Detect which cell encompasses the target text, then output its (x, y) center coordinate. 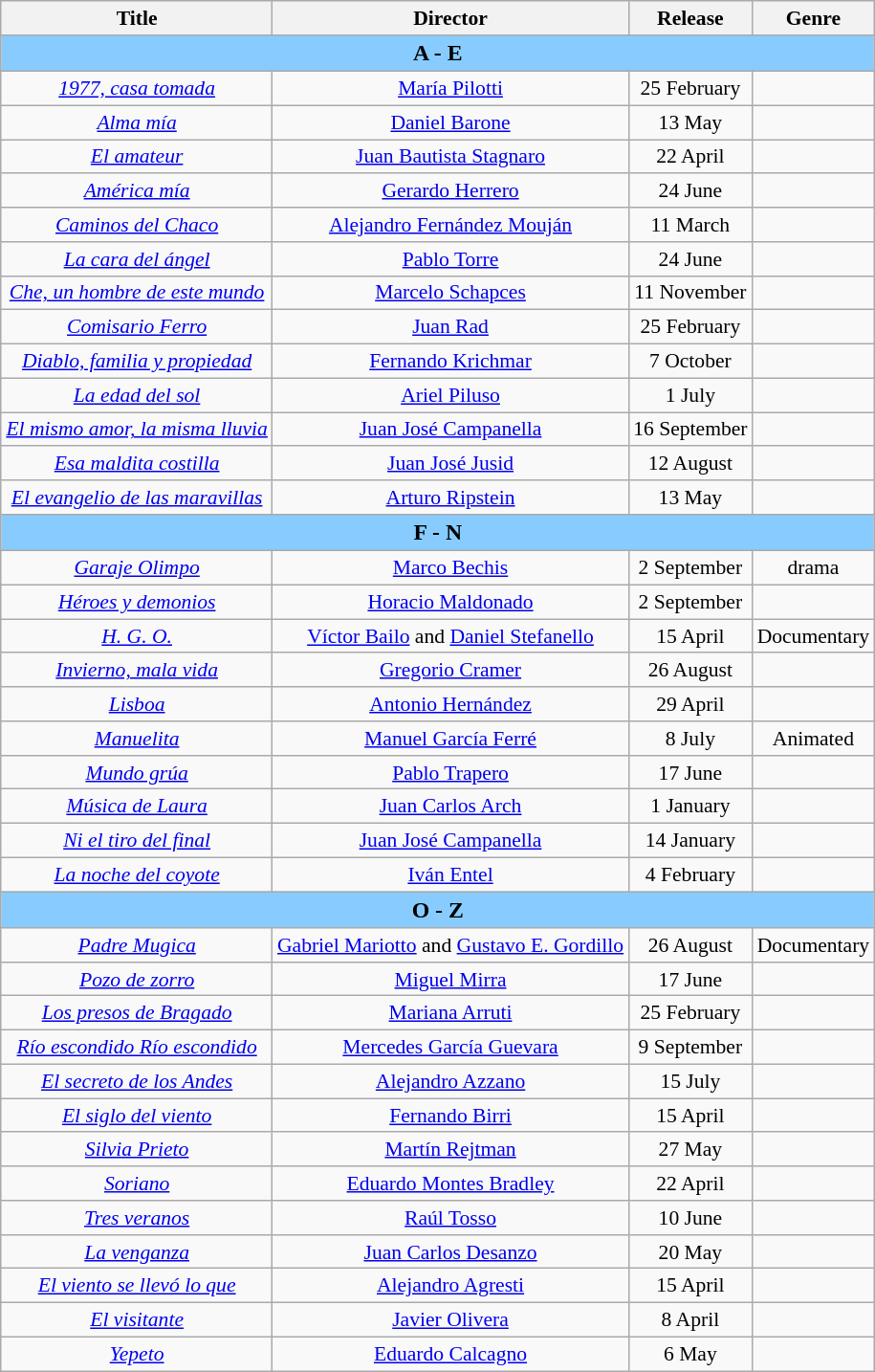
La cara del ángel (137, 259)
Gabriel Mariotto and Gustavo E. Gordillo (450, 945)
Caminos del Chaco (137, 225)
11 November (690, 293)
Yepeto (137, 1355)
Ni el tiro del final (137, 841)
16 September (690, 430)
Alejandro Azzano (450, 1082)
Tres veranos (137, 1218)
Manuel García Ferré (450, 739)
Raúl Tosso (450, 1218)
14 January (690, 841)
Pablo Trapero (450, 773)
Mundo grúa (137, 773)
O - Z (438, 910)
El visitante (137, 1320)
Iván Entel (450, 874)
Juan Bautista Stagnaro (450, 157)
20 May (690, 1252)
Alejandro Fernández Mouján (450, 225)
1 July (690, 395)
María Pilotti (450, 89)
América mía (137, 191)
Lisboa (137, 704)
Mariana Arruti (450, 1013)
12 August (690, 464)
Esa maldita costilla (137, 464)
9 September (690, 1048)
Alma mía (137, 122)
El amateur (137, 157)
Música de Laura (137, 807)
Río escondido Río escondido (137, 1048)
Arturo Ripstein (450, 498)
Animated (814, 739)
drama (814, 568)
Invierno, mala vida (137, 671)
Juan José Jusid (450, 464)
Antonio Hernández (450, 704)
Javier Olivera (450, 1320)
Gregorio Cramer (450, 671)
Garaje Olimpo (137, 568)
Mercedes García Guevara (450, 1048)
Diablo, familia y propiedad (137, 362)
29 April (690, 704)
4 February (690, 874)
Juan Rad (450, 327)
7 October (690, 362)
Ariel Piluso (450, 395)
Che, un hombre de este mundo (137, 293)
Release (690, 18)
10 June (690, 1218)
El viento se llevó lo que (137, 1286)
1 January (690, 807)
Title (137, 18)
El siglo del viento (137, 1116)
1977, casa tomada (137, 89)
F - N (438, 533)
Eduardo Calcagno (450, 1355)
La edad del sol (137, 395)
Marco Bechis (450, 568)
Director (450, 18)
El secreto de los Andes (137, 1082)
6 May (690, 1355)
Juan Carlos Arch (450, 807)
Juan Carlos Desanzo (450, 1252)
Fernando Krichmar (450, 362)
H. G. O. (137, 636)
A - E (438, 54)
Marcelo Schapces (450, 293)
Manuelita (137, 739)
Comisario Ferro (137, 327)
Genre (814, 18)
Héroes y demonios (137, 602)
Eduardo Montes Bradley (450, 1184)
15 July (690, 1082)
11 March (690, 225)
Víctor Bailo and Daniel Stefanello (450, 636)
El evangelio de las maravillas (137, 498)
Alejandro Agresti (450, 1286)
8 April (690, 1320)
Gerardo Herrero (450, 191)
Soriano (137, 1184)
La noche del coyote (137, 874)
8 July (690, 739)
Pablo Torre (450, 259)
Fernando Birri (450, 1116)
Martín Rejtman (450, 1150)
Los presos de Bragado (137, 1013)
Padre Mugica (137, 945)
Horacio Maldonado (450, 602)
La venganza (137, 1252)
Miguel Mirra (450, 980)
Pozo de zorro (137, 980)
El mismo amor, la misma lluvia (137, 430)
27 May (690, 1150)
Daniel Barone (450, 122)
Silvia Prieto (137, 1150)
